Scan for the cell matching the given text and deliver its [X, Y] coordinate at center. 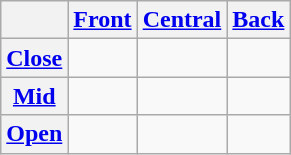
Open [34, 134]
Central [182, 20]
Back [258, 20]
Mid [34, 96]
Close [34, 58]
Front [102, 20]
